Capture the cell that displays the provided text and extract its [x, y] central coordinate. 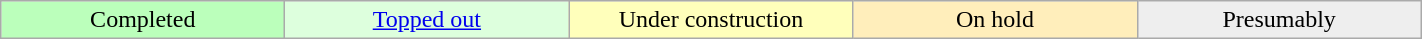
Under construction [711, 20]
Presumably [1279, 20]
On hold [995, 20]
Completed [143, 20]
Topped out [427, 20]
